Identify which cell holds the provided text, then report its (x, y) central coordinate. 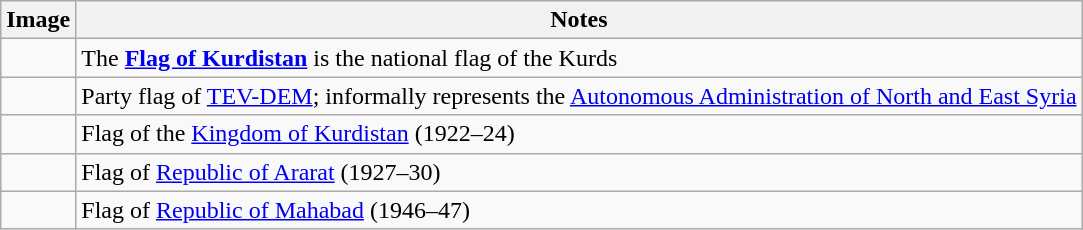
Notes (579, 20)
The Flag of Kurdistan is the national flag of the Kurds (579, 58)
Flag of Republic of Mahabad (1946–47) (579, 210)
Party flag of TEV-DEM; informally represents the Autonomous Administration of North and East Syria (579, 96)
Image (38, 20)
Flag of Republic of Ararat (1927–30) (579, 172)
Flag of the Kingdom of Kurdistan (1922–24) (579, 134)
